Find where the given text appears and provide that cell's center as [X, Y] coordinate. 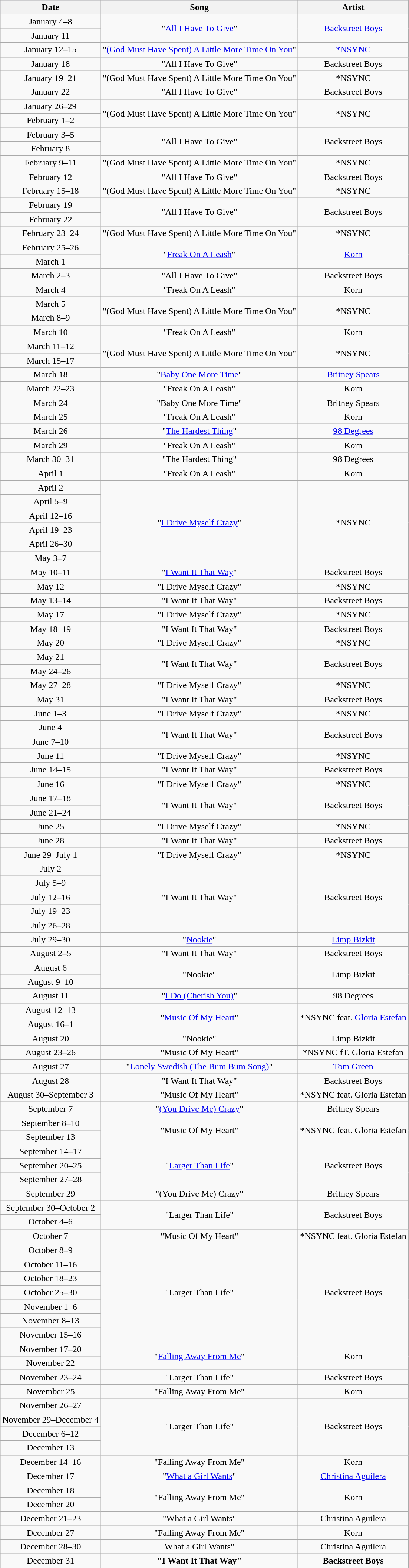
May 13–14 [50, 600]
September 27–28 [50, 1180]
July 26–28 [50, 925]
February 12 [50, 177]
Song [199, 7]
July 12–16 [50, 897]
December 17 [50, 1476]
August 27 [50, 1066]
January 26–29 [50, 106]
November 29–December 4 [50, 1420]
March 5 [50, 304]
August 23–26 [50, 1052]
September 30–October 2 [50, 1208]
November 23–24 [50, 1377]
June 7–10 [50, 742]
June 1–3 [50, 714]
October 4–6 [50, 1222]
August 16–1 [50, 1024]
May 12 [50, 586]
November 26–27 [50, 1405]
May 27–28 [50, 685]
May 17 [50, 614]
December 6–12 [50, 1434]
January 19–21 [50, 78]
November 8–13 [50, 1321]
Artist [353, 7]
August 6 [50, 968]
October 8–9 [50, 1250]
September 29 [50, 1194]
October 18–23 [50, 1278]
August 11 [50, 996]
February 25–26 [50, 247]
May 18–19 [50, 629]
February 1–2 [50, 120]
June 11 [50, 756]
March 18 [50, 374]
February 8 [50, 148]
February 3–5 [50, 134]
February 22 [50, 219]
What a Girl Wants" [199, 1547]
March 11–12 [50, 346]
October 25–30 [50, 1292]
January 22 [50, 92]
February 19 [50, 205]
August 20 [50, 1038]
July 2 [50, 869]
December 14–16 [50, 1462]
September 14–17 [50, 1151]
April 1 [50, 473]
December 28–30 [50, 1547]
August 2–5 [50, 954]
December 27 [50, 1533]
January 4–8 [50, 22]
September 8–10 [50, 1123]
"Lonely Swedish (The Bum Bum Song)" [199, 1066]
June 14–15 [50, 770]
Date [50, 7]
May 31 [50, 699]
March 2–3 [50, 276]
April 19–23 [50, 530]
March 1 [50, 262]
February 9–11 [50, 163]
March 24 [50, 403]
May 21 [50, 657]
January 11 [50, 36]
July 5–9 [50, 883]
June 4 [50, 728]
April 12–16 [50, 516]
October 7 [50, 1236]
August 9–10 [50, 982]
March 26 [50, 431]
June 28 [50, 840]
January 12–15 [50, 50]
March 30–31 [50, 459]
March 29 [50, 445]
March 8–9 [50, 318]
November 17–20 [50, 1349]
March 25 [50, 417]
March 10 [50, 332]
July 29–30 [50, 939]
January 18 [50, 64]
April 26–30 [50, 544]
September 13 [50, 1137]
May 20 [50, 643]
December 21–23 [50, 1518]
June 29–July 1 [50, 854]
June 17–18 [50, 798]
August 12–13 [50, 1010]
March 15–17 [50, 360]
April 5–9 [50, 502]
November 22 [50, 1363]
November 25 [50, 1391]
November 15–16 [50, 1335]
May 10–11 [50, 572]
June 21–24 [50, 812]
November 1–6 [50, 1306]
April 2 [50, 488]
December 20 [50, 1504]
December 31 [50, 1561]
September 20–25 [50, 1165]
September 7 [50, 1109]
June 25 [50, 826]
March 4 [50, 290]
June 16 [50, 784]
December 13 [50, 1448]
February 15–18 [50, 191]
December 18 [50, 1490]
August 28 [50, 1081]
March 22–23 [50, 388]
May 3–7 [50, 558]
August 30–September 3 [50, 1095]
February 23–24 [50, 233]
July 19–23 [50, 911]
Tom Green [353, 1066]
October 11–16 [50, 1264]
"I Do (Cherish You)" [199, 996]
*NSYNC fT. Gloria Estefan [353, 1052]
May 24–26 [50, 671]
